Scan for the cell matching the given text and deliver its [x, y] coordinate at center. 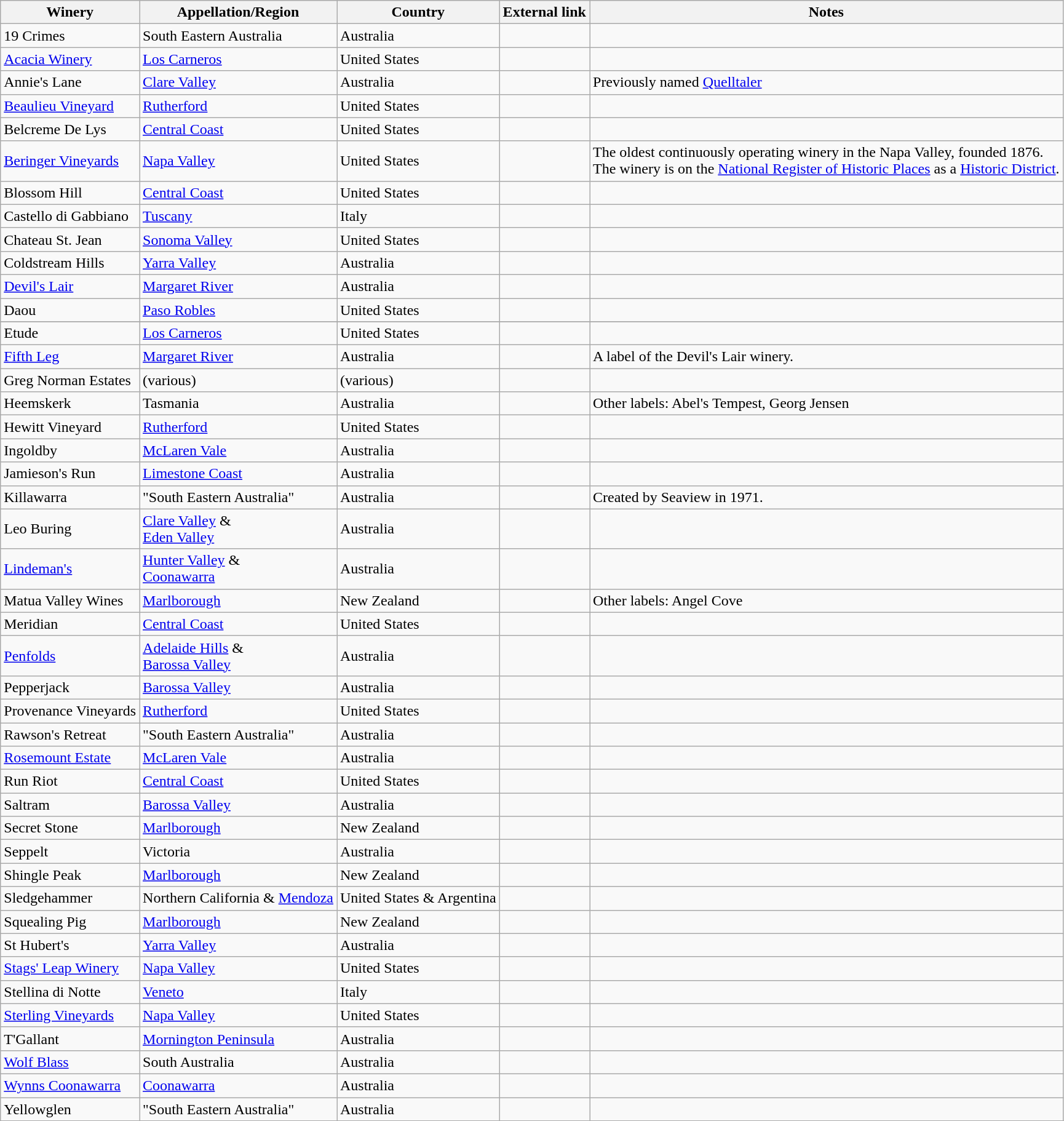
Run Riot [70, 781]
Appellation/Region [239, 12]
Greg Norman Estates [70, 380]
Mornington Peninsula [239, 1039]
Belcreme De Lys [70, 129]
Jamieson's Run [70, 474]
Adelaide Hills & Barossa Valley [239, 656]
Acacia Winery [70, 59]
Squealing Pig [70, 922]
Penfolds [70, 656]
Limestone Coast [239, 474]
Coldstream Hills [70, 263]
Beringer Vineyards [70, 161]
Clare Valley [239, 82]
19 Crimes [70, 36]
Other labels: Abel's Tempest, Georg Jensen [826, 404]
Clare Valley & Eden Valley [239, 529]
Seppelt [70, 852]
Hewitt Vineyard [70, 427]
Leo Buring [70, 529]
Coonawarra [239, 1085]
Wynns Coonawarra [70, 1085]
Annie's Lane [70, 82]
A label of the Devil's Lair winery. [826, 357]
T'Gallant [70, 1039]
Devil's Lair [70, 286]
Etude [70, 333]
Lindeman's [70, 568]
Wolf Blass [70, 1062]
Sledgehammer [70, 898]
Killawarra [70, 497]
Paso Robles [239, 309]
Rosemount Estate [70, 758]
Sonoma Valley [239, 239]
Stags' Leap Winery [70, 968]
Northern California & Mendoza [239, 898]
Country [418, 12]
Rawson's Retreat [70, 734]
Beaulieu Vineyard [70, 106]
Ingoldby [70, 450]
Created by Seaview in 1971. [826, 497]
Winery [70, 12]
Pepperjack [70, 687]
Stellina di Notte [70, 992]
Tasmania [239, 404]
South Australia [239, 1062]
Victoria [239, 852]
South Eastern Australia [239, 36]
Notes [826, 12]
Secret Stone [70, 828]
Meridian [70, 624]
External link [544, 12]
Sterling Vineyards [70, 1015]
Other labels: Angel Cove [826, 600]
Heemskerk [70, 404]
Tuscany [239, 216]
Shingle Peak [70, 875]
Previously named Quelltaler [826, 82]
Blossom Hill [70, 193]
Chateau St. Jean [70, 239]
Yellowglen [70, 1109]
Daou [70, 309]
Hunter Valley & Coonawarra [239, 568]
St Hubert's [70, 945]
Saltram [70, 805]
United States & Argentina [418, 898]
Castello di Gabbiano [70, 216]
Matua Valley Wines [70, 600]
Veneto [239, 992]
Provenance Vineyards [70, 711]
Fifth Leg [70, 357]
